Locate the cell with the specified text and output its (x, y) center coordinate. 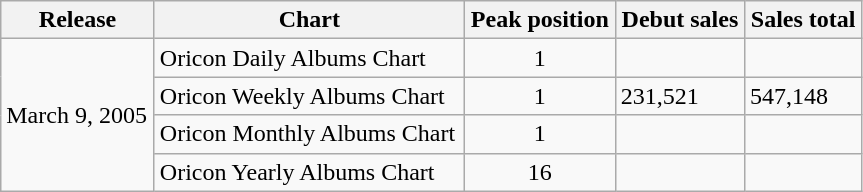
Peak position (540, 20)
Oricon Yearly Albums Chart (309, 172)
Sales total (804, 20)
16 (540, 172)
Oricon Monthly Albums Chart (309, 134)
March 9, 2005 (78, 115)
Oricon Daily Albums Chart (309, 58)
Debut sales (680, 20)
Oricon Weekly Albums Chart (309, 96)
Release (78, 20)
231,521 (680, 96)
Chart (309, 20)
547,148 (804, 96)
